From the cell containing the given text, extract its center point as (x, y) coordinate. 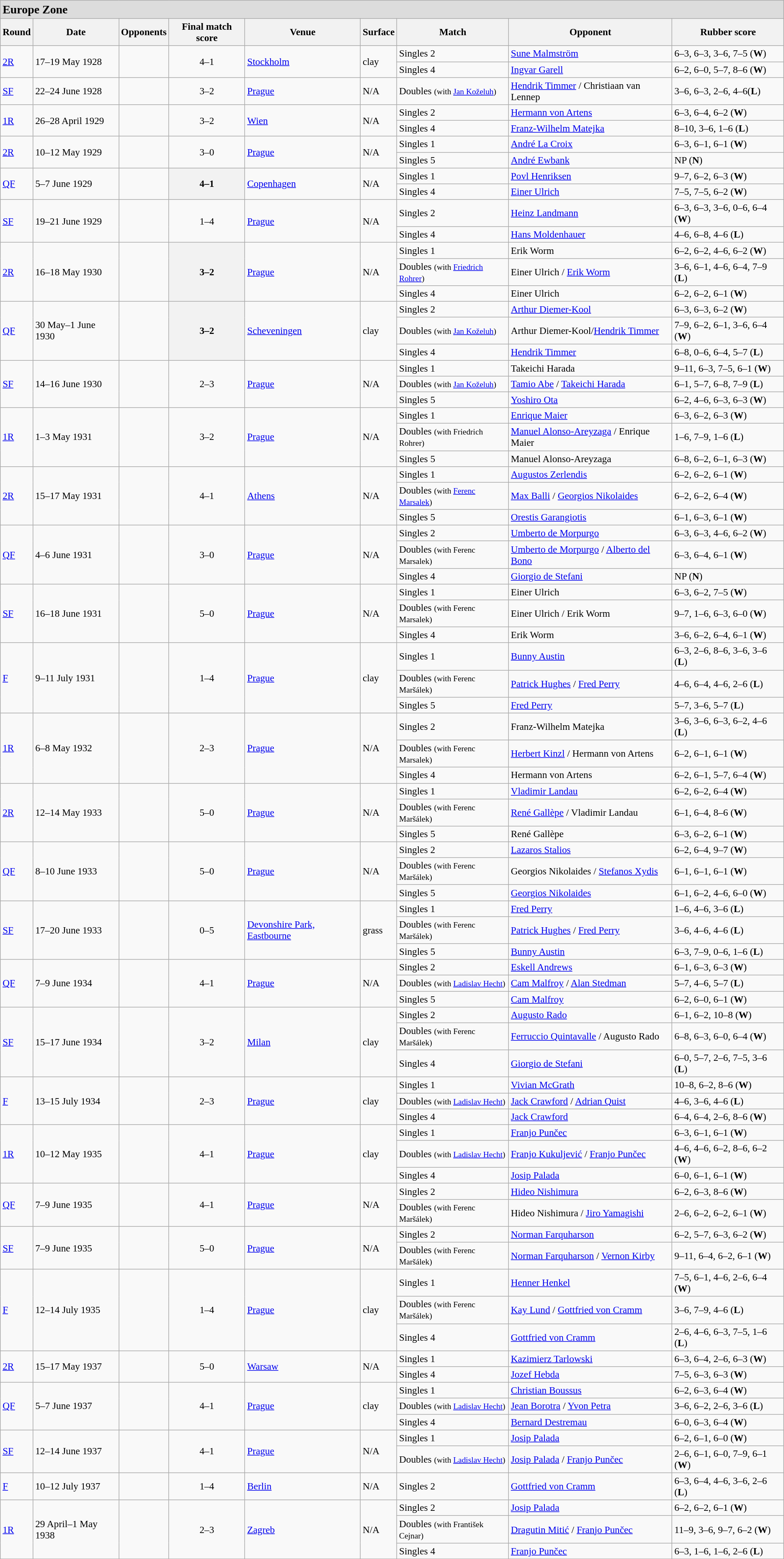
Tamio Abe / Takeichi Harada (591, 384)
2–6, 4–6, 6–3, 7–5, 1–6 (L) (728, 1337)
10–12 July 1937 (76, 1487)
Zagreb (303, 1529)
6–2, 6–0, 6–1 (W) (728, 999)
17–19 May 1928 (76, 62)
15–17 May 1937 (76, 1366)
Athens (303, 496)
6–2, 6–1, 6–1 (W) (728, 753)
Enrique Maier (591, 415)
Georgios Nikolaides (591, 892)
6–8 May 1932 (76, 747)
5–7, 3–6, 5–7 (L) (728, 705)
6–3, 1–6, 1–6, 2–6 (L) (728, 1551)
1–6, 7–9, 1–6 (L) (728, 437)
Franjo Kukuljević / Franjo Punčec (591, 1154)
6–0, 6–1, 6–1 (W) (728, 1175)
6–3, 6–4, 6–1 (W) (728, 555)
3–6, 6–2, 6–4, 6–1 (W) (728, 635)
Takeichi Harada (591, 368)
7–5, 7–5, 6–2 (W) (728, 191)
6–3, 6–3, 4–6, 6–2 (W) (728, 533)
6–3, 6–2, 6–3 (W) (728, 415)
André La Croix (591, 144)
2–6, 6–2, 6–2, 6–1 (W) (728, 1213)
10–12 May 1935 (76, 1154)
Kay Lund / Gottfried von Cramm (591, 1310)
Henner Henkel (591, 1283)
Yoshiro Ota (591, 400)
12–14 May 1933 (76, 812)
3–6, 6–3, 2–6, 4–6(L) (728, 90)
8–10, 3–6, 1–6 (L) (728, 128)
Umberto de Morpurgo / Alberto del Bono (591, 555)
3–6, 6–2, 2–6, 3–6 (L) (728, 1406)
Venue (303, 32)
17–20 June 1933 (76, 930)
7–5, 6–3, 6–3 (W) (728, 1374)
1–3 May 1931 (76, 437)
16–18 June 1931 (76, 613)
16–18 May 1930 (76, 271)
6–2, 6–1, 5–7, 6–4 (W) (728, 775)
Final match score (207, 32)
6–3, 7–9, 0–6, 1–6 (L) (728, 951)
Augusto Rado (591, 1015)
Opponents (144, 32)
Hans Moldenhauer (591, 235)
6–3, 6–4, 4–6, 3–6, 2–6 (L) (728, 1487)
Christian Boussus (591, 1390)
9–11, 6–4, 6–2, 6–1 (W) (728, 1255)
2–6, 6–1, 6–0, 7–9, 6–1 (W) (728, 1459)
Date (76, 32)
22–24 June 1928 (76, 90)
Ingvar Garell (591, 70)
6–3, 6–2, 7–5 (W) (728, 592)
14–16 June 1930 (76, 384)
4–6, 3–6, 4–6 (L) (728, 1101)
3–6, 3–6, 6–3, 6–2, 4–6 (L) (728, 726)
André Ewbank (591, 160)
Norman Farquharson (591, 1234)
Opponent (591, 32)
5–7 June 1929 (76, 184)
26–28 April 1929 (76, 120)
Berlin (303, 1487)
Jean Borotra / Yvon Petra (591, 1406)
Cam Malfroy (591, 999)
6–2, 6–3, 6–4 (W) (728, 1390)
4–6, 4–6, 6–2, 8–6, 6–2 (W) (728, 1154)
4–6, 6–8, 4–6 (L) (728, 235)
6–3, 2–6, 8–6, 3–6, 3–6 (L) (728, 656)
Norman Farquharson / Vernon Kirby (591, 1255)
Manuel Alonso-Areyzaga (591, 458)
Match (453, 32)
Warsaw (303, 1366)
Georgios Nikolaides / Stefanos Xydis (591, 871)
6–3, 6–4, 6–2 (W) (728, 112)
Umberto de Morpurgo (591, 533)
Bernard Destremau (591, 1422)
6–1, 6–2, 4–6, 6–0 (W) (728, 892)
Povl Henriksen (591, 176)
8–10 June 1933 (76, 871)
0–5 (207, 930)
7–5, 6–1, 4–6, 2–6, 6–4 (W) (728, 1283)
Hideo Nishimura / Jiro Yamagishi (591, 1213)
6–1, 6–1, 6–1 (W) (728, 871)
grass (379, 930)
12–14 July 1935 (76, 1310)
6–8, 6–3, 6–0, 6–4 (W) (728, 1037)
6–2, 6–4, 9–7 (W) (728, 850)
Jack Crawford (591, 1117)
6–2, 4–6, 6–3, 6–3 (W) (728, 400)
6–3, 6–2, 6–1 (W) (728, 834)
Copenhagen (303, 184)
Vladimir Landau (591, 791)
12–14 June 1937 (76, 1451)
6–0, 5–7, 2–6, 7–5, 3–6 (L) (728, 1063)
6–2, 6–0, 5–7, 8–6 (W) (728, 70)
Ferruccio Quintavalle / Augusto Rado (591, 1037)
Scheveningen (303, 331)
Wien (303, 120)
6–2, 6–2, 4–6, 6–2 (W) (728, 250)
Doubles (with František Cejnar) (453, 1529)
7–9, 6–2, 6–1, 3–6, 6–4 (W) (728, 331)
6–3, 6–3, 3–6, 0–6, 6–4 (W) (728, 213)
Augustos Zerlendis (591, 474)
10–8, 6–2, 8–6 (W) (728, 1085)
3–6, 7–9, 4–6 (L) (728, 1310)
11–9, 3–6, 9–7, 6–2 (W) (728, 1529)
Hendrik Timmer / Christiaan van Lennep (591, 90)
3–6, 4–6, 4–6 (L) (728, 930)
Stockholm (303, 62)
Hideo Nishimura (591, 1191)
6–8, 6–2, 6–1, 6–3 (W) (728, 458)
5–7 June 1937 (76, 1406)
10–12 May 1929 (76, 152)
Cam Malfroy / Alan Stedman (591, 983)
6–8, 0–6, 6–4, 5–7 (L) (728, 352)
6–4, 6–4, 2–6, 8–6 (W) (728, 1117)
Max Balli / Georgios Nikolaides (591, 496)
5–7, 4–6, 5–7 (L) (728, 983)
6–2, 6–3, 8–6 (W) (728, 1191)
Jack Crawford / Adrian Quist (591, 1101)
Kazimierz Tarlowski (591, 1358)
6–3, 6–3, 3–6, 7–5 (W) (728, 54)
Arthur Diemer-Kool (591, 309)
Devonshire Park, Eastbourne (303, 930)
Herbert Kinzl / Hermann von Artens (591, 753)
Manuel Alonso-Areyzaga / Enrique Maier (591, 437)
6–2, 5–7, 6–3, 6–2 (W) (728, 1234)
9–11, 6–3, 7–5, 6–1 (W) (728, 368)
6–1, 6–3, 6–3 (W) (728, 967)
Surface (379, 32)
15–17 May 1931 (76, 496)
13–15 July 1934 (76, 1100)
Europe Zone (392, 9)
Dragutin Mitić / Franjo Punčec (591, 1529)
6–2, 6–1, 6–0 (W) (728, 1437)
Vivian McGrath (591, 1085)
29 April–1 May 1938 (76, 1529)
19–21 June 1929 (76, 221)
Orestis Garangiotis (591, 517)
Sune Malmström (591, 54)
4–6, 6–4, 4–6, 2–6 (L) (728, 684)
6–1, 5–7, 6–8, 7–9 (L) (728, 384)
Heinz Landmann (591, 213)
Arthur Diemer-Kool/Hendrik Timmer (591, 331)
6–3, 6–4, 2–6, 6–3 (W) (728, 1358)
30 May–1 June 1930 (76, 331)
6–1, 6–4, 8–6 (W) (728, 812)
Hendrik Timmer (591, 352)
Milan (303, 1042)
Eskell Andrews (591, 967)
Round (17, 32)
9–11 July 1931 (76, 678)
6–1, 6–3, 6–1 (W) (728, 517)
Rubber score (728, 32)
9–7, 1–6, 6–3, 6–0 (W) (728, 613)
6–3, 6–3, 6–2 (W) (728, 309)
6–0, 6–3, 6–4 (W) (728, 1422)
9–7, 6–2, 6–3 (W) (728, 176)
3–6, 6–1, 4–6, 6–4, 7–9 (L) (728, 271)
4–6 June 1931 (76, 554)
Jozef Hebda (591, 1374)
7–9 June 1934 (76, 983)
René Gallèpe / Vladimir Landau (591, 812)
Lazaros Stalios (591, 850)
Josip Palada / Franjo Punčec (591, 1459)
René Gallèpe (591, 834)
15–17 June 1934 (76, 1042)
1–6, 4–6, 3–6 (L) (728, 908)
6–1, 6–2, 10–8 (W) (728, 1015)
